Locate the cell with the specified text and output its [x, y] center coordinate. 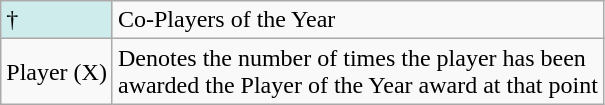
Denotes the number of times the player has beenawarded the Player of the Year award at that point [358, 72]
Player (X) [57, 72]
Co-Players of the Year [358, 20]
† [57, 20]
